Provide the [X, Y] coordinate of the cell's center where the given text is located.  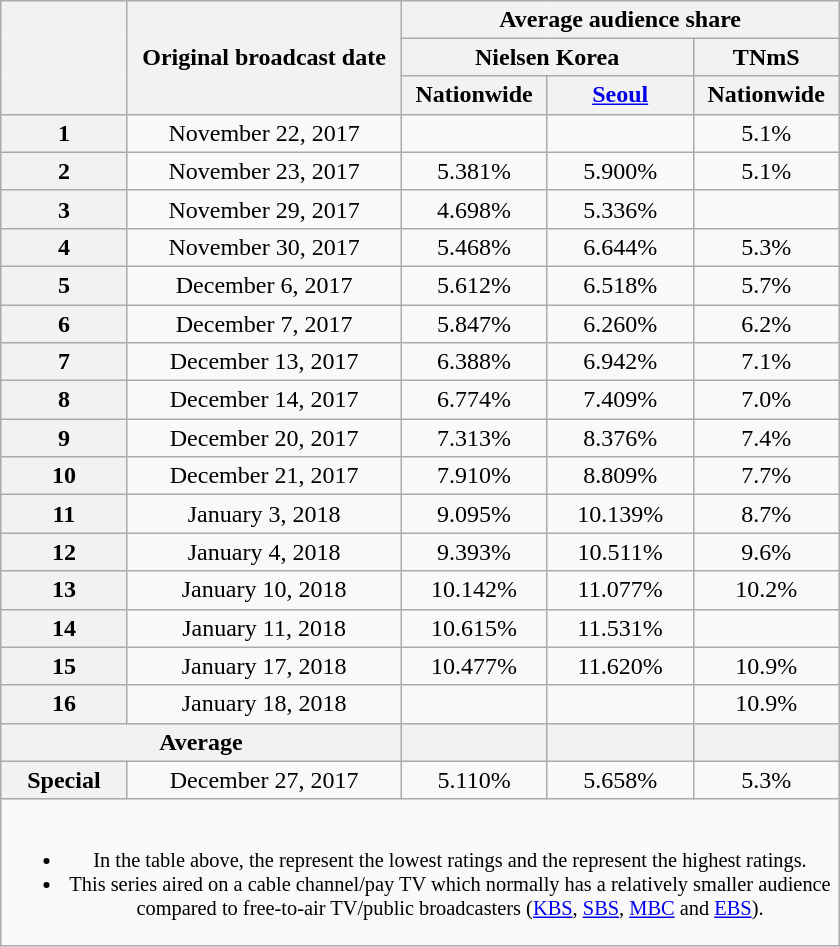
8.809% [620, 476]
11.077% [620, 590]
January 3, 2018 [264, 514]
5.7% [766, 285]
December 27, 2017 [264, 780]
8.7% [766, 514]
November 23, 2017 [264, 171]
November 29, 2017 [264, 209]
7 [64, 362]
7.313% [474, 438]
6.388% [474, 362]
7.910% [474, 476]
7.7% [766, 476]
Seoul [620, 95]
5.336% [620, 209]
10 [64, 476]
11.531% [620, 628]
5.612% [474, 285]
December 20, 2017 [264, 438]
TNmS [766, 57]
13 [64, 590]
January 4, 2018 [264, 552]
5 [64, 285]
Nielsen Korea [547, 57]
3 [64, 209]
11.620% [620, 666]
January 17, 2018 [264, 666]
5.381% [474, 171]
16 [64, 704]
December 14, 2017 [264, 400]
14 [64, 628]
5.847% [474, 323]
10.615% [474, 628]
6.942% [620, 362]
9 [64, 438]
6.2% [766, 323]
6.260% [620, 323]
9.393% [474, 552]
7.1% [766, 362]
15 [64, 666]
7.409% [620, 400]
9.095% [474, 514]
December 21, 2017 [264, 476]
Special [64, 780]
January 18, 2018 [264, 704]
6 [64, 323]
6.774% [474, 400]
2 [64, 171]
8 [64, 400]
January 11, 2018 [264, 628]
4.698% [474, 209]
Average audience share [620, 19]
4 [64, 247]
9.6% [766, 552]
5.658% [620, 780]
10.2% [766, 590]
7.4% [766, 438]
10.139% [620, 514]
January 10, 2018 [264, 590]
6.518% [620, 285]
10.477% [474, 666]
8.376% [620, 438]
5.110% [474, 780]
11 [64, 514]
5.900% [620, 171]
10.142% [474, 590]
December 6, 2017 [264, 285]
November 30, 2017 [264, 247]
Average [201, 742]
5.468% [474, 247]
12 [64, 552]
November 22, 2017 [264, 133]
7.0% [766, 400]
Original broadcast date [264, 57]
December 13, 2017 [264, 362]
December 7, 2017 [264, 323]
1 [64, 133]
6.644% [620, 247]
10.511% [620, 552]
